From the cell containing the given text, extract its center point as (X, Y) coordinate. 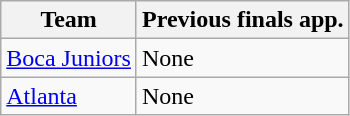
Team (69, 20)
Atlanta (69, 96)
Previous finals app. (242, 20)
Boca Juniors (69, 58)
